For the text-containing cell, return its midpoint in (x, y) coordinate format. 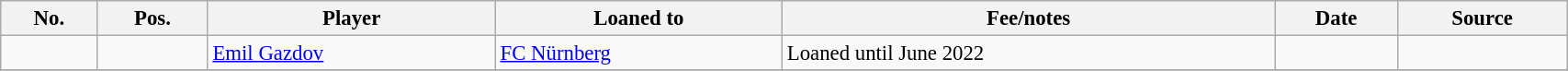
Date (1337, 18)
Player (351, 18)
Loaned until June 2022 (1028, 53)
No. (50, 18)
Loaned to (638, 18)
Pos. (152, 18)
FC Nürnberg (638, 53)
Source (1483, 18)
Fee/notes (1028, 18)
Emil Gazdov (351, 53)
